Search for the cell housing the specified text and yield its [X, Y] center coordinate. 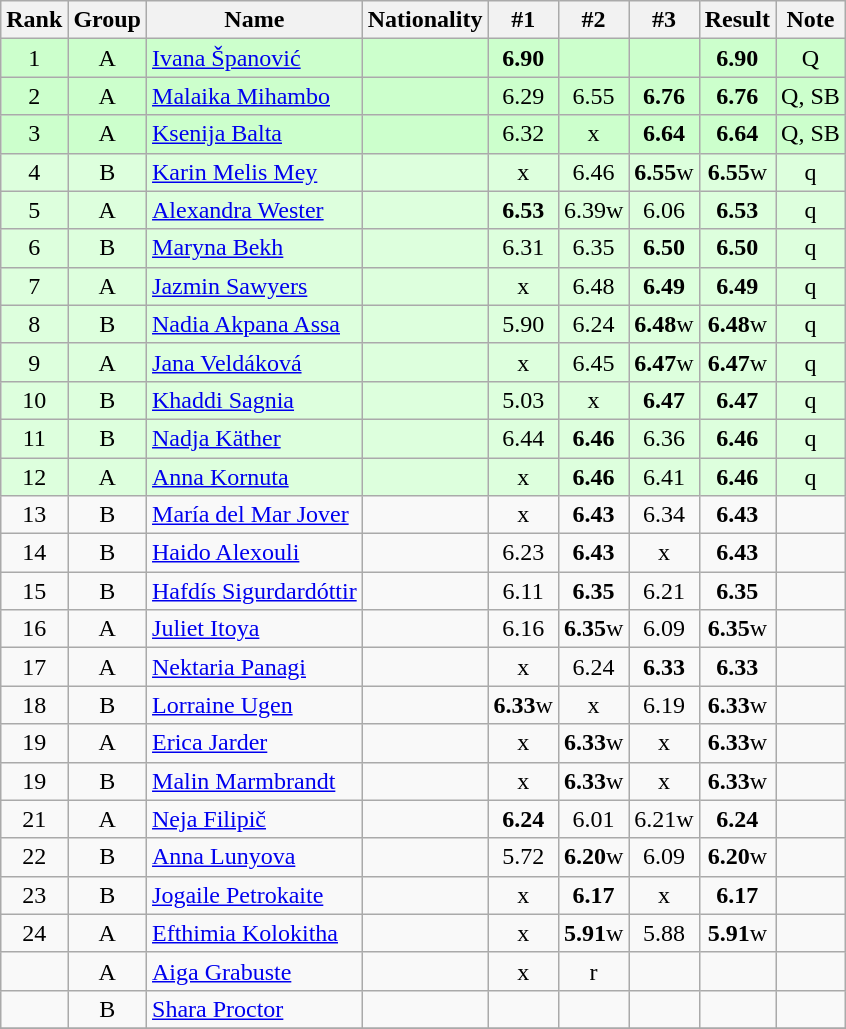
1 [34, 58]
6.32 [523, 134]
Maryna Bekh [255, 248]
6.19 [664, 705]
Alexandra Wester [255, 210]
Jogaile Petrokaite [255, 895]
Shara Proctor [255, 1009]
Jana Veldáková [255, 362]
6.29 [523, 96]
Neja Filipič [255, 819]
6.36 [664, 438]
6.31 [523, 248]
Rank [34, 20]
Note [811, 20]
#2 [593, 20]
Erica Jarder [255, 743]
Khaddi Sagnia [255, 400]
5.72 [523, 857]
24 [34, 933]
Anna Lunyova [255, 857]
Hafdís Sigurdardóttir [255, 591]
6.21w [664, 819]
Ivana Španović [255, 58]
Nadia Akpana Assa [255, 324]
Aiga Grabuste [255, 971]
3 [34, 134]
Anna Kornuta [255, 477]
2 [34, 96]
5.03 [523, 400]
#1 [523, 20]
6.16 [523, 629]
Nadja Käther [255, 438]
6.39w [593, 210]
Efthimia Kolokitha [255, 933]
Nektaria Panagi [255, 667]
6.01 [593, 819]
6.41 [664, 477]
5.90 [523, 324]
12 [34, 477]
6.11 [523, 591]
6 [34, 248]
Haido Alexouli [255, 553]
5 [34, 210]
6.55 [593, 96]
4 [34, 172]
Jazmin Sawyers [255, 286]
8 [34, 324]
13 [34, 515]
10 [34, 400]
7 [34, 286]
6.23 [523, 553]
Karin Melis Mey [255, 172]
14 [34, 553]
18 [34, 705]
23 [34, 895]
6.45 [593, 362]
Result [737, 20]
15 [34, 591]
Name [255, 20]
6.21 [664, 591]
6.44 [523, 438]
Ksenija Balta [255, 134]
Malaika Mihambo [255, 96]
#3 [664, 20]
22 [34, 857]
r [593, 971]
21 [34, 819]
6.06 [664, 210]
6.34 [664, 515]
11 [34, 438]
16 [34, 629]
Juliet Itoya [255, 629]
6.48 [593, 286]
Nationality [425, 20]
Group [108, 20]
María del Mar Jover [255, 515]
9 [34, 362]
17 [34, 667]
Lorraine Ugen [255, 705]
5.88 [664, 933]
Q [811, 58]
Malin Marmbrandt [255, 781]
